Output the [X, Y] coordinate of the center of the cell containing the given text.  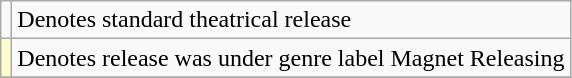
Denotes standard theatrical release [291, 20]
Denotes release was under genre label Magnet Releasing [291, 58]
